Detect which cell encompasses the target text, then output its [x, y] center coordinate. 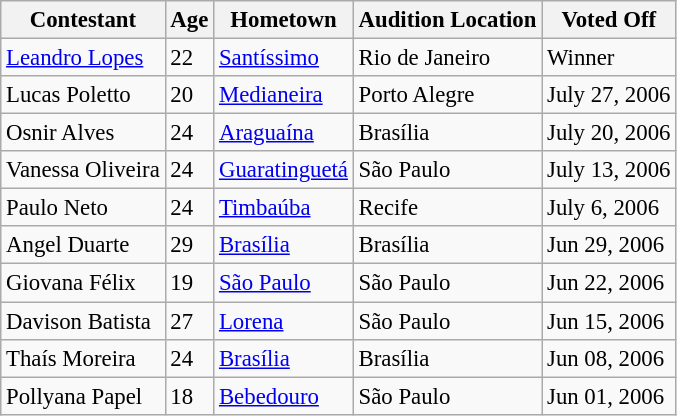
Jun 01, 2006 [609, 396]
22 [190, 58]
Porto Alegre [447, 95]
Recife [447, 208]
Jun 08, 2006 [609, 358]
20 [190, 95]
Davison Batista [83, 321]
Contestant [83, 20]
Lorena [284, 321]
Hometown [284, 20]
Guaratinguetá [284, 170]
Araguaína [284, 133]
Giovana Félix [83, 283]
Jun 29, 2006 [609, 245]
Paulo Neto [83, 208]
Timbaúba [284, 208]
July 13, 2006 [609, 170]
Medianeira [284, 95]
Voted Off [609, 20]
19 [190, 283]
July 6, 2006 [609, 208]
Angel Duarte [83, 245]
Leandro Lopes [83, 58]
Santíssimo [284, 58]
Audition Location [447, 20]
Winner [609, 58]
Vanessa Oliveira [83, 170]
Bebedouro [284, 396]
27 [190, 321]
Thaís Moreira [83, 358]
Age [190, 20]
Jun 22, 2006 [609, 283]
Pollyana Papel [83, 396]
29 [190, 245]
Jun 15, 2006 [609, 321]
Rio de Janeiro [447, 58]
July 20, 2006 [609, 133]
Lucas Poletto [83, 95]
Osnir Alves [83, 133]
July 27, 2006 [609, 95]
18 [190, 396]
